Find where the given text appears and provide that cell's center as [x, y] coordinate. 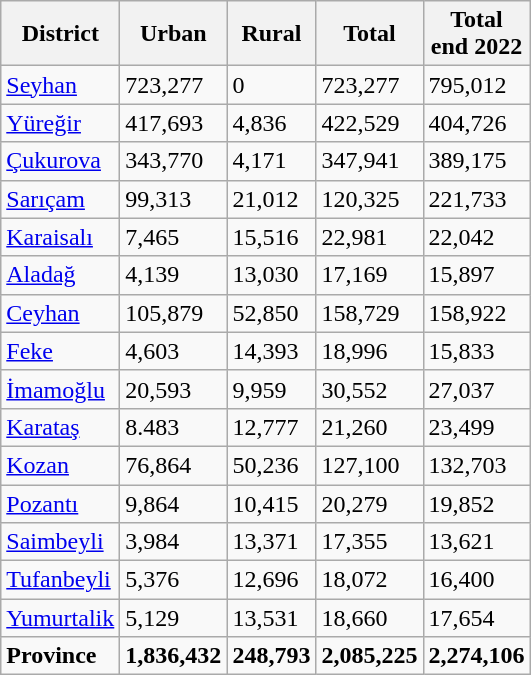
15,897 [476, 275]
22,042 [476, 237]
22,981 [370, 237]
120,325 [370, 199]
2,085,225 [370, 656]
50,236 [272, 465]
Totalend 2022 [476, 34]
Rural [272, 34]
Tufanbeyli [60, 580]
18,996 [370, 351]
17,355 [370, 542]
404,726 [476, 123]
18,072 [370, 580]
2,274,106 [476, 656]
17,654 [476, 618]
10,415 [272, 503]
27,037 [476, 389]
132,703 [476, 465]
30,552 [370, 389]
12,696 [272, 580]
16,400 [476, 580]
5,376 [174, 580]
248,793 [272, 656]
12,777 [272, 427]
District [60, 34]
127,100 [370, 465]
Kozan [60, 465]
Sarıçam [60, 199]
23,499 [476, 427]
795,012 [476, 85]
7,465 [174, 237]
52,850 [272, 313]
19,852 [476, 503]
389,175 [476, 161]
Aladağ [60, 275]
Karaisalı [60, 237]
9,959 [272, 389]
5,129 [174, 618]
13,531 [272, 618]
1,836,432 [174, 656]
4,836 [272, 123]
Urban [174, 34]
13,621 [476, 542]
9,864 [174, 503]
18,660 [370, 618]
3,984 [174, 542]
15,833 [476, 351]
14,393 [272, 351]
Pozantı [60, 503]
158,922 [476, 313]
8.483 [174, 427]
Total [370, 34]
105,879 [174, 313]
Yumurtalik [60, 618]
21,260 [370, 427]
4,139 [174, 275]
0 [272, 85]
15,516 [272, 237]
4,171 [272, 161]
17,169 [370, 275]
99,313 [174, 199]
Province [60, 656]
13,030 [272, 275]
343,770 [174, 161]
Ceyhan [60, 313]
Seyhan [60, 85]
76,864 [174, 465]
Saimbeyli [60, 542]
20,593 [174, 389]
Yüreğir [60, 123]
20,279 [370, 503]
Karataş [60, 427]
Çukurova [60, 161]
21,012 [272, 199]
İmamoğlu [60, 389]
Feke [60, 351]
158,729 [370, 313]
221,733 [476, 199]
4,603 [174, 351]
422,529 [370, 123]
347,941 [370, 161]
13,371 [272, 542]
417,693 [174, 123]
